Provide the (x, y) coordinate of the cell's center where the given text is located.  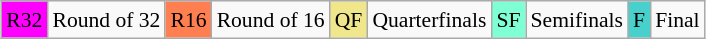
R32 (24, 20)
F (639, 20)
R16 (188, 20)
QF (349, 20)
Final (678, 20)
Round of 16 (271, 20)
Round of 32 (106, 20)
Semifinals (577, 20)
Quarterfinals (429, 20)
SF (508, 20)
